Detect which cell encompasses the target text, then output its [x, y] center coordinate. 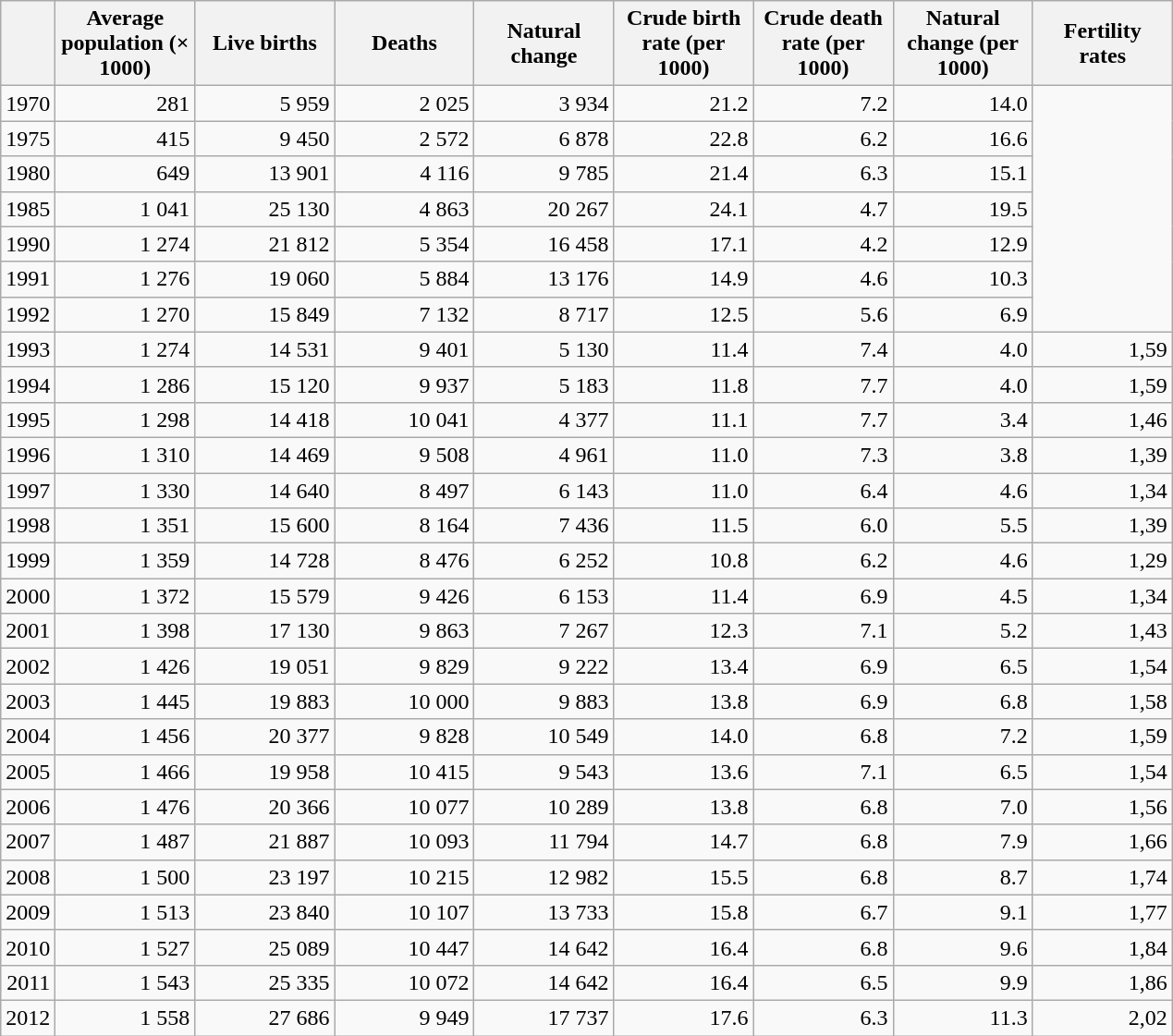
2002 [28, 666]
4.7 [823, 209]
15 579 [264, 596]
7.3 [823, 455]
8 476 [405, 561]
7 436 [544, 526]
1,29 [1102, 561]
5.6 [823, 314]
9 450 [264, 139]
16 458 [544, 244]
19 958 [264, 772]
9 829 [405, 666]
14.9 [684, 279]
1 310 [126, 455]
7.0 [963, 807]
2010 [28, 947]
10 289 [544, 807]
1992 [28, 314]
Live births [264, 43]
1999 [28, 561]
1995 [28, 420]
415 [126, 139]
9 426 [405, 596]
1,66 [1102, 842]
1993 [28, 349]
13.6 [684, 772]
1 543 [126, 982]
10 447 [405, 947]
14 640 [264, 491]
20 267 [544, 209]
8 497 [405, 491]
1994 [28, 384]
9 543 [544, 772]
Natural change (per 1000) [963, 43]
10 215 [405, 877]
9 863 [405, 631]
20 366 [264, 807]
Fertility rates [1102, 43]
15 849 [264, 314]
12.5 [684, 314]
2000 [28, 596]
1 298 [126, 420]
6 878 [544, 139]
6 153 [544, 596]
Crude death rate (per 1000) [823, 43]
10.3 [963, 279]
5 959 [264, 104]
4 116 [405, 174]
1 466 [126, 772]
12.9 [963, 244]
1 527 [126, 947]
Deaths [405, 43]
1,58 [1102, 701]
2012 [28, 1018]
10 041 [405, 420]
5.5 [963, 526]
11.3 [963, 1018]
14.7 [684, 842]
1985 [28, 209]
15.8 [684, 912]
6 143 [544, 491]
1 476 [126, 807]
7.4 [823, 349]
10 415 [405, 772]
3.4 [963, 420]
1 398 [126, 631]
3 934 [544, 104]
1996 [28, 455]
1 426 [126, 666]
6.4 [823, 491]
25 335 [264, 982]
1 456 [126, 737]
10 549 [544, 737]
1997 [28, 491]
21.4 [684, 174]
2 025 [405, 104]
7.9 [963, 842]
12.3 [684, 631]
Natural change [544, 43]
6.7 [823, 912]
3.8 [963, 455]
11.8 [684, 384]
22.8 [684, 139]
2005 [28, 772]
2008 [28, 877]
10 077 [405, 807]
Crude birth rate (per 1000) [684, 43]
10 093 [405, 842]
25 089 [264, 947]
5 183 [544, 384]
10 000 [405, 701]
25 130 [264, 209]
9 949 [405, 1018]
14 469 [264, 455]
6.0 [823, 526]
5 130 [544, 349]
1,74 [1102, 877]
1970 [28, 104]
14 728 [264, 561]
5 884 [405, 279]
9 401 [405, 349]
13 901 [264, 174]
17.6 [684, 1018]
17 737 [544, 1018]
1991 [28, 279]
15.5 [684, 877]
1 500 [126, 877]
2 572 [405, 139]
1 513 [126, 912]
24.1 [684, 209]
9.1 [963, 912]
9 883 [544, 701]
4 377 [544, 420]
2009 [28, 912]
1,46 [1102, 420]
15 600 [264, 526]
13 176 [544, 279]
23 840 [264, 912]
9 508 [405, 455]
2004 [28, 737]
9 222 [544, 666]
1,84 [1102, 947]
281 [126, 104]
23 197 [264, 877]
4.5 [963, 596]
19.5 [963, 209]
9 937 [405, 384]
21.2 [684, 104]
1 286 [126, 384]
19 883 [264, 701]
21 887 [264, 842]
7 267 [544, 631]
17.1 [684, 244]
10 072 [405, 982]
16.6 [963, 139]
13 733 [544, 912]
1980 [28, 174]
17 130 [264, 631]
649 [126, 174]
4 961 [544, 455]
10 107 [405, 912]
1,56 [1102, 807]
1 359 [126, 561]
1,77 [1102, 912]
1975 [28, 139]
2,02 [1102, 1018]
9.6 [963, 947]
1 372 [126, 596]
2011 [28, 982]
15.1 [963, 174]
9 828 [405, 737]
8 164 [405, 526]
5.2 [963, 631]
11.5 [684, 526]
1 487 [126, 842]
10.8 [684, 561]
21 812 [264, 244]
14 531 [264, 349]
7 132 [405, 314]
Average population (× 1000) [126, 43]
2001 [28, 631]
20 377 [264, 737]
9 785 [544, 174]
9.9 [963, 982]
1 330 [126, 491]
13.4 [684, 666]
1990 [28, 244]
2006 [28, 807]
14 418 [264, 420]
1 270 [126, 314]
11 794 [544, 842]
1998 [28, 526]
1 276 [126, 279]
15 120 [264, 384]
1,43 [1102, 631]
1 445 [126, 701]
5 354 [405, 244]
1 041 [126, 209]
1 558 [126, 1018]
4 863 [405, 209]
1,86 [1102, 982]
2003 [28, 701]
4.2 [823, 244]
19 051 [264, 666]
6 252 [544, 561]
8.7 [963, 877]
1 351 [126, 526]
11.1 [684, 420]
19 060 [264, 279]
2007 [28, 842]
8 717 [544, 314]
27 686 [264, 1018]
12 982 [544, 877]
